Search for the cell housing the specified text and yield its [X, Y] center coordinate. 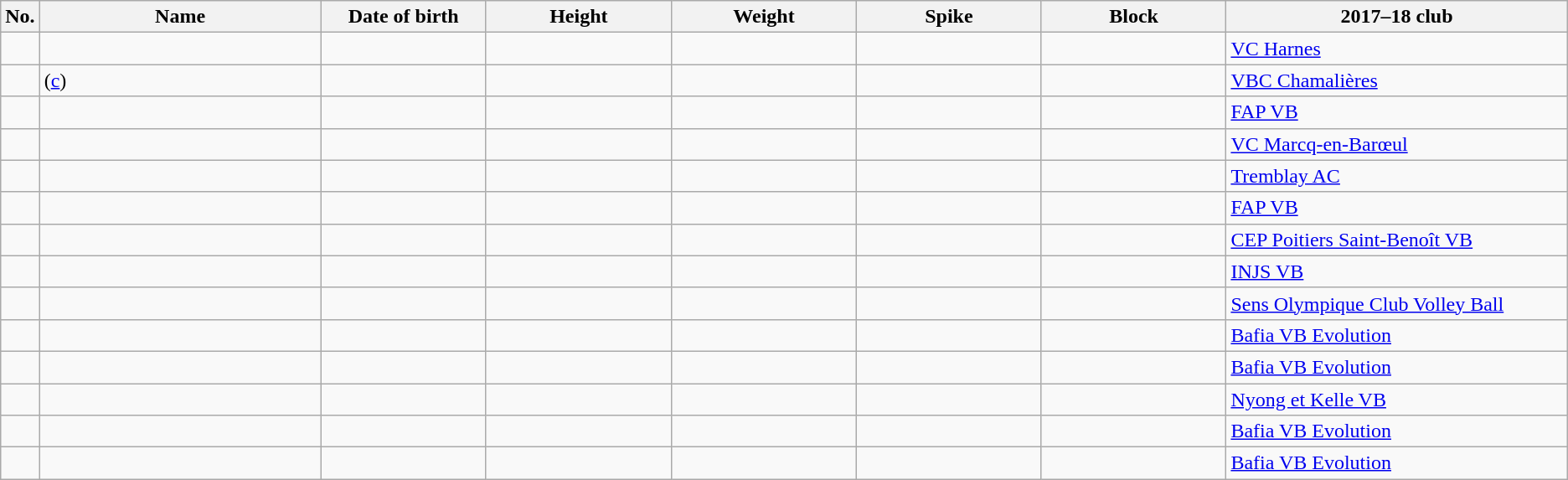
Height [578, 17]
Tremblay AC [1397, 176]
Spike [950, 17]
(c) [180, 80]
VC Harnes [1397, 49]
Name [180, 17]
2017–18 club [1397, 17]
Weight [764, 17]
Nyong et Kelle VB [1397, 400]
Date of birth [404, 17]
Sens Olympique Club Volley Ball [1397, 303]
No. [20, 17]
Block [1134, 17]
VBC Chamalières [1397, 80]
CEP Poitiers Saint-Benoît VB [1397, 240]
INJS VB [1397, 271]
VC Marcq-en-Barœul [1397, 144]
